Detect which cell encompasses the target text, then output its [X, Y] center coordinate. 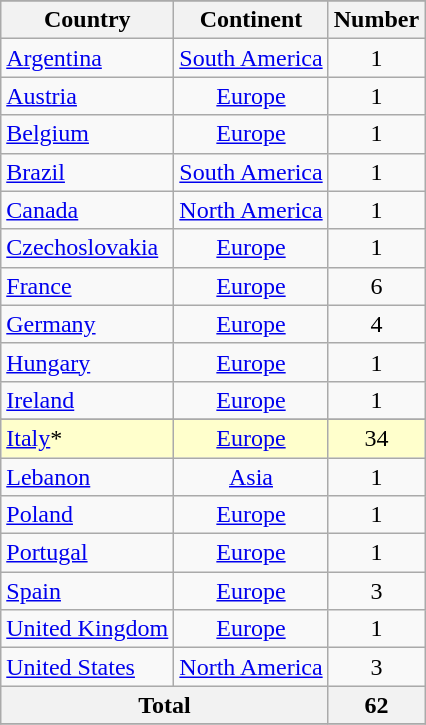
United Kingdom [88, 629]
4 [376, 324]
6 [376, 286]
Canada [88, 210]
Country [88, 20]
Czechoslovakia [88, 248]
United States [88, 667]
Continent [251, 20]
Italy* [88, 438]
Total [164, 705]
Argentina [88, 58]
Belgium [88, 134]
Ireland [88, 400]
Lebanon [88, 477]
Hungary [88, 362]
62 [376, 705]
Poland [88, 515]
Number [376, 20]
Spain [88, 591]
Portugal [88, 553]
France [88, 286]
Brazil [88, 172]
Germany [88, 324]
34 [376, 438]
Asia [251, 477]
Austria [88, 96]
